Return the [x, y] coordinate for the center point of the cell that contains the specified text.  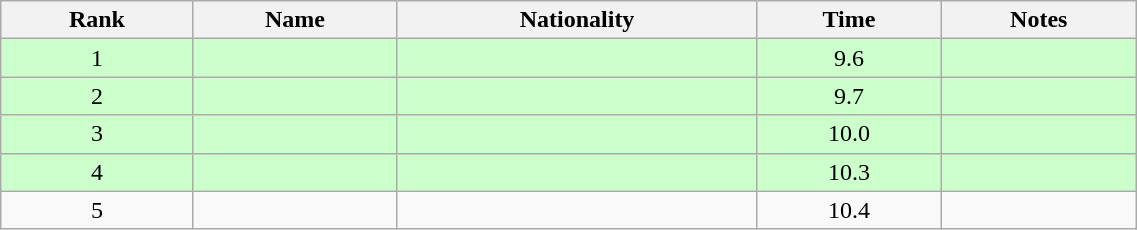
Nationality [578, 20]
Time [848, 20]
3 [97, 134]
9.6 [848, 58]
4 [97, 172]
2 [97, 96]
Notes [1039, 20]
Name [295, 20]
Rank [97, 20]
9.7 [848, 96]
10.3 [848, 172]
10.0 [848, 134]
10.4 [848, 210]
5 [97, 210]
1 [97, 58]
